Detect which cell encompasses the target text, then output its [X, Y] center coordinate. 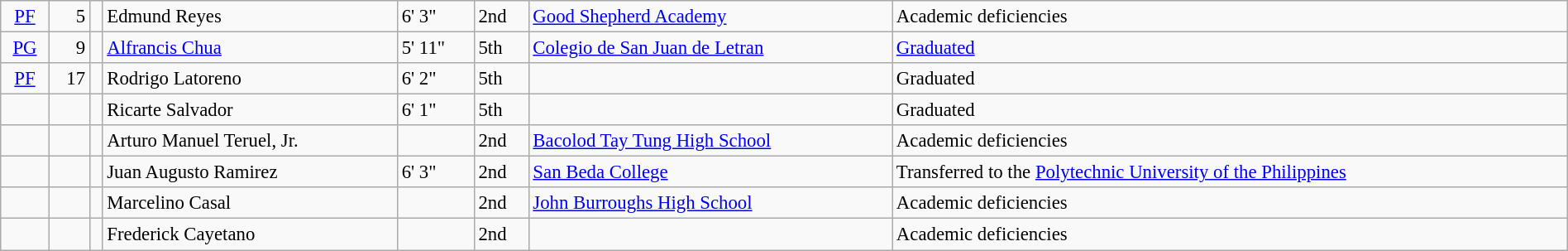
6' 1" [435, 110]
Edmund Reyes [250, 17]
Ricarte Salvador [250, 110]
San Beda College [710, 172]
9 [69, 48]
Arturo Manuel Teruel, Jr. [250, 141]
5' 11" [435, 48]
PG [25, 48]
Rodrigo Latoreno [250, 79]
5 [69, 17]
Frederick Cayetano [250, 234]
Alfrancis Chua [250, 48]
Colegio de San Juan de Letran [710, 48]
Marcelino Casal [250, 203]
Good Shepherd Academy [710, 17]
6' 2" [435, 79]
John Burroughs High School [710, 203]
17 [69, 79]
Transferred to the Polytechnic University of the Philippines [1231, 172]
Juan Augusto Ramirez [250, 172]
Bacolod Tay Tung High School [710, 141]
